From the cell containing the given text, extract its center point as [X, Y] coordinate. 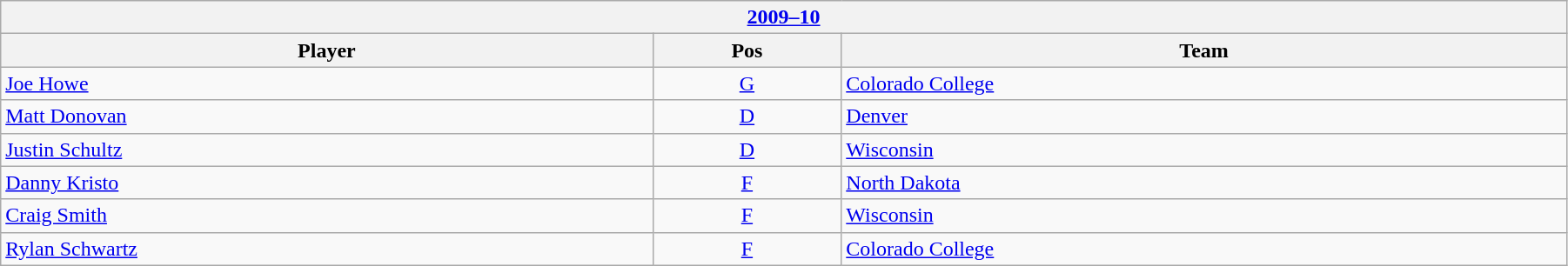
2009–10 [784, 17]
Player [327, 50]
Pos [747, 50]
Joe Howe [327, 83]
G [747, 83]
Rylan Schwartz [327, 249]
Team [1204, 50]
Justin Schultz [327, 150]
Craig Smith [327, 216]
Danny Kristo [327, 183]
Matt Donovan [327, 116]
Denver [1204, 116]
North Dakota [1204, 183]
